Pinpoint the cell where the given text exists, returning its (X, Y) midpoint coordinate. 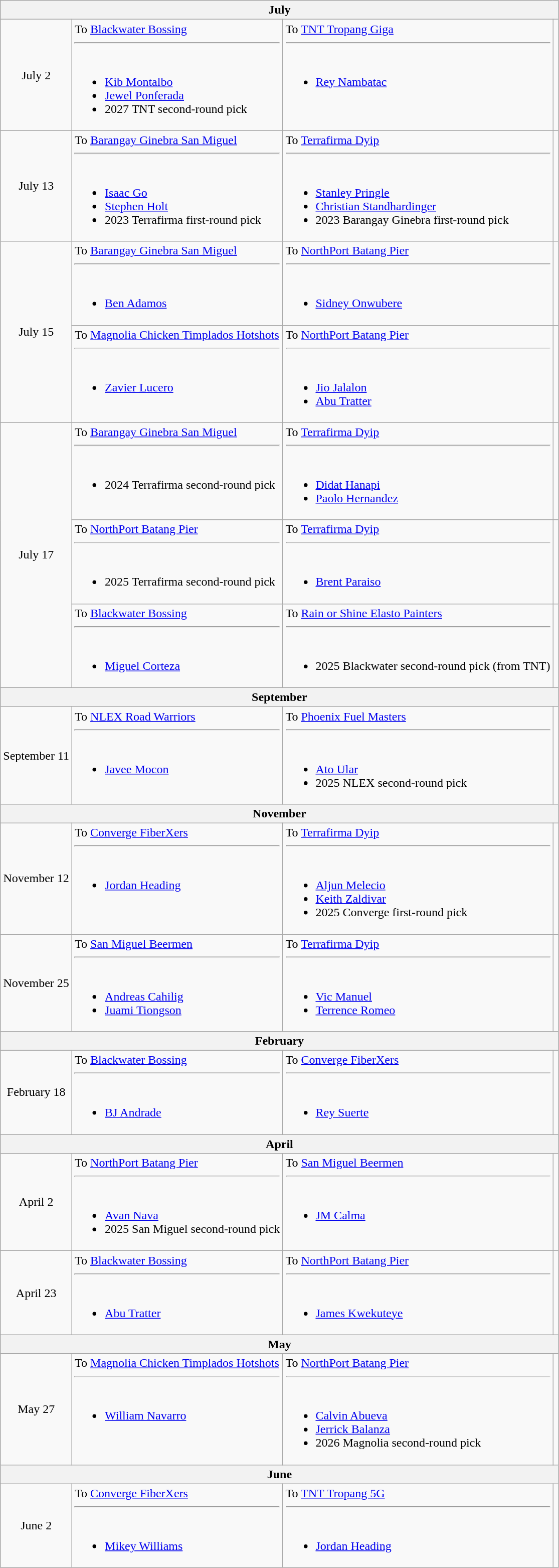
July 15 (36, 332)
May (280, 1344)
To Rain or Shine Elasto Painters2025 Blackwater second-round pick (from TNT) (418, 645)
July 13 (36, 186)
February (280, 1041)
To TNT Tropang 5GJordan Heading (418, 1525)
June 2 (36, 1525)
To NorthPort Batang PierSidney Onwubere (418, 283)
To Blackwater BossingAbu Tratter (177, 1293)
July 2 (36, 75)
November (280, 813)
To Terrafirma DyipStanley PringleChristian Standhardinger2023 Barangay Ginebra first-round pick (418, 186)
February 18 (36, 1093)
April 2 (36, 1202)
To Barangay Ginebra San Miguel2024 Terrafirma second-round pick (177, 471)
To Barangay Ginebra San MiguelBen Adamos (177, 283)
July (280, 10)
To NorthPort Batang PierCalvin AbuevaJerrick Balanza2026 Magnolia second-round pick (418, 1409)
To Terrafirma DyipDidat HanapiPaolo Hernandez (418, 471)
To Blackwater BossingBJ Andrade (177, 1093)
To Terrafirma DyipVic ManuelTerrence Romeo (418, 983)
To Converge FiberXersRey Suerte (418, 1093)
April (280, 1144)
To NorthPort Batang PierJio JalalonAbu Tratter (418, 374)
September (280, 697)
To Barangay Ginebra San MiguelIsaac GoStephen Holt2023 Terrafirma first-round pick (177, 186)
To Magnolia Chicken Timplados HotshotsWilliam Navarro (177, 1409)
To Converge FiberXersMikey Williams (177, 1525)
November 12 (36, 878)
May 27 (36, 1409)
To Blackwater BossingMiguel Corteza (177, 645)
To Blackwater BossingKib MontalboJewel Ponferada2027 TNT second-round pick (177, 75)
To Phoenix Fuel MastersAto Ular2025 NLEX second-round pick (418, 755)
To Terrafirma DyipAljun MelecioKeith Zaldivar2025 Converge first-round pick (418, 878)
To NorthPort Batang PierJames Kwekuteye (418, 1293)
To TNT Tropang GigaRey Nambatac (418, 75)
June (280, 1474)
To San Miguel BeermenJM Calma (418, 1202)
To Magnolia Chicken Timplados HotshotsZavier Lucero (177, 374)
To San Miguel BeermenAndreas CahiligJuami Tiongson (177, 983)
To Converge FiberXersJordan Heading (177, 878)
To NLEX Road WarriorsJavee Mocon (177, 755)
To NorthPort Batang Pier2025 Terrafirma second-round pick (177, 562)
April 23 (36, 1293)
September 11 (36, 755)
To Terrafirma DyipBrent Paraiso (418, 562)
July 17 (36, 555)
November 25 (36, 983)
To NorthPort Batang PierAvan Nava2025 San Miguel second-round pick (177, 1202)
